Determine the (X, Y) coordinate at the center of the cell enclosing the given text.  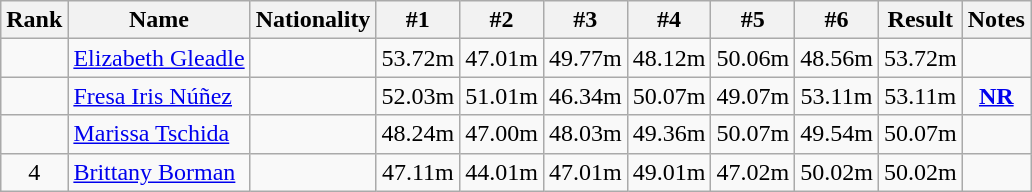
#2 (502, 20)
49.77m (585, 58)
#5 (753, 20)
47.02m (753, 172)
49.54m (837, 134)
44.01m (502, 172)
49.07m (753, 96)
49.01m (669, 172)
#3 (585, 20)
Elizabeth Gleadle (159, 58)
48.12m (669, 58)
50.06m (753, 58)
4 (34, 172)
47.00m (502, 134)
#1 (418, 20)
#4 (669, 20)
Name (159, 20)
Brittany Borman (159, 172)
48.24m (418, 134)
48.56m (837, 58)
Marissa Tschida (159, 134)
51.01m (502, 96)
46.34m (585, 96)
Nationality (313, 20)
49.36m (669, 134)
NR (996, 96)
52.03m (418, 96)
Fresa Iris Núñez (159, 96)
48.03m (585, 134)
Rank (34, 20)
Notes (996, 20)
Result (920, 20)
#6 (837, 20)
47.11m (418, 172)
